Output the [X, Y] coordinate of the center of the cell containing the given text.  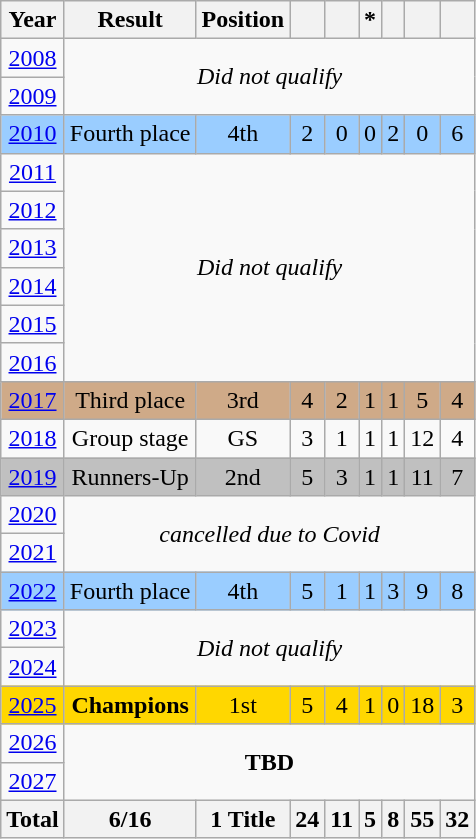
2021 [33, 553]
18 [422, 705]
2011 [33, 172]
2015 [33, 324]
2022 [33, 591]
2016 [33, 362]
2008 [33, 58]
Group stage [130, 438]
GS [243, 438]
2009 [33, 96]
Champions [130, 705]
2014 [33, 286]
55 [422, 819]
3rd [243, 400]
1st [243, 705]
7 [458, 477]
Position [243, 20]
2018 [33, 438]
Total [33, 819]
* [370, 20]
2020 [33, 515]
2017 [33, 400]
2019 [33, 477]
2023 [33, 629]
2026 [33, 743]
2025 [33, 705]
6 [458, 134]
Result [130, 20]
Year [33, 20]
Runners-Up [130, 477]
32 [458, 819]
9 [422, 591]
2024 [33, 667]
6/16 [130, 819]
TBD [270, 762]
2012 [33, 210]
24 [308, 819]
12 [422, 438]
cancelled due to Covid [270, 534]
Third place [130, 400]
2010 [33, 134]
1 Title [243, 819]
2013 [33, 248]
2nd [243, 477]
2027 [33, 781]
